From the cell containing the given text, extract its center point as [X, Y] coordinate. 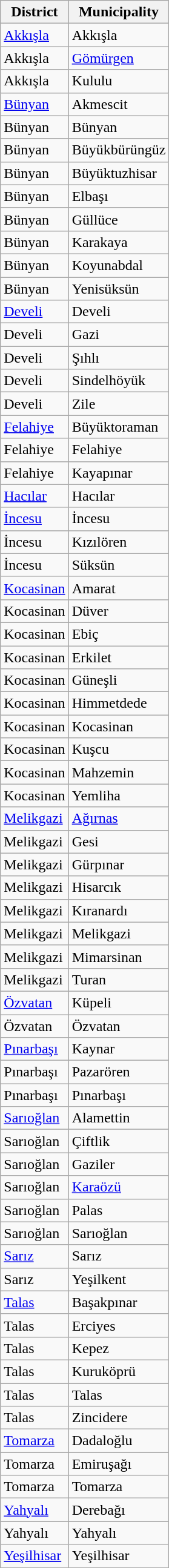
Şıhlı [119, 358]
Zincidere [119, 1418]
Kayapınar [119, 473]
Pazarören [119, 1072]
Büyüktoraman [119, 427]
Yeşilkent [119, 1279]
Kuruköprü [119, 1371]
Karakaya [119, 242]
Mimarsinan [119, 957]
Başakpınar [119, 1302]
Gesi [119, 842]
Kululu [119, 81]
Gömürgen [119, 58]
Derebağı [119, 1510]
Alamettin [119, 1118]
Güllüce [119, 219]
Düver [119, 611]
Amarat [119, 588]
Kıranardı [119, 911]
Dadaloğlu [119, 1441]
Himmetdede [119, 703]
Kaynar [119, 1049]
Municipality [119, 12]
Güneşli [119, 680]
Elbaşı [119, 196]
Akmescit [119, 104]
Mahzemin [119, 772]
Büyükbürüngüz [119, 150]
Karaözü [119, 1187]
Erkilet [119, 657]
Kızılören [119, 542]
Kuşcu [119, 749]
Erciyes [119, 1325]
Çiftlik [119, 1141]
Palas [119, 1210]
District [35, 12]
Büyüktuzhisar [119, 173]
Zile [119, 404]
Süksün [119, 565]
Hisarcık [119, 888]
Gazi [119, 335]
Küpeli [119, 1003]
Gürpınar [119, 865]
Ebiç [119, 634]
Ağırnas [119, 819]
Gaziler [119, 1164]
Emiruşağı [119, 1464]
Koyunabdal [119, 265]
Yemliha [119, 796]
Yenisüksün [119, 289]
Kepez [119, 1348]
Turan [119, 980]
Sindelhöyük [119, 381]
